Pinpoint the cell where the given text exists, returning its [x, y] midpoint coordinate. 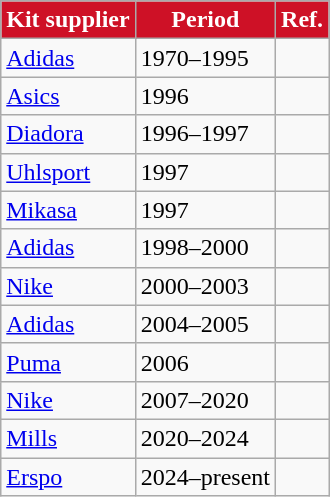
2020–2024 [205, 438]
Mills [68, 438]
1996 [205, 96]
Period [205, 20]
Asics [68, 96]
2000–2003 [205, 286]
2024–present [205, 477]
1996–1997 [205, 134]
1998–2000 [205, 248]
Diadora [68, 134]
2004–2005 [205, 324]
2006 [205, 362]
Uhlsport [68, 172]
Puma [68, 362]
2007–2020 [205, 400]
Ref. [302, 20]
Mikasa [68, 210]
Erspo [68, 477]
1970–1995 [205, 58]
Kit supplier [68, 20]
